Return the (X, Y) coordinate for the center point of the cell that contains the specified text.  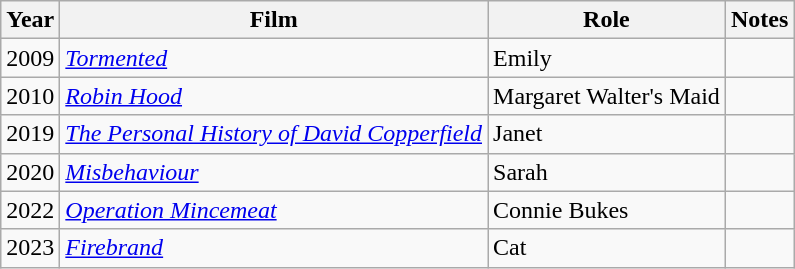
Cat (607, 248)
Film (274, 20)
Notes (759, 20)
Tormented (274, 58)
Margaret Walter's Maid (607, 96)
2023 (30, 248)
Operation Mincemeat (274, 210)
Misbehaviour (274, 172)
Year (30, 20)
The Personal History of David Copperfield (274, 134)
2009 (30, 58)
Sarah (607, 172)
Robin Hood (274, 96)
Janet (607, 134)
Firebrand (274, 248)
2020 (30, 172)
Role (607, 20)
Connie Bukes (607, 210)
2019 (30, 134)
Emily (607, 58)
2022 (30, 210)
2010 (30, 96)
